For the text-containing cell, return its midpoint in (X, Y) coordinate format. 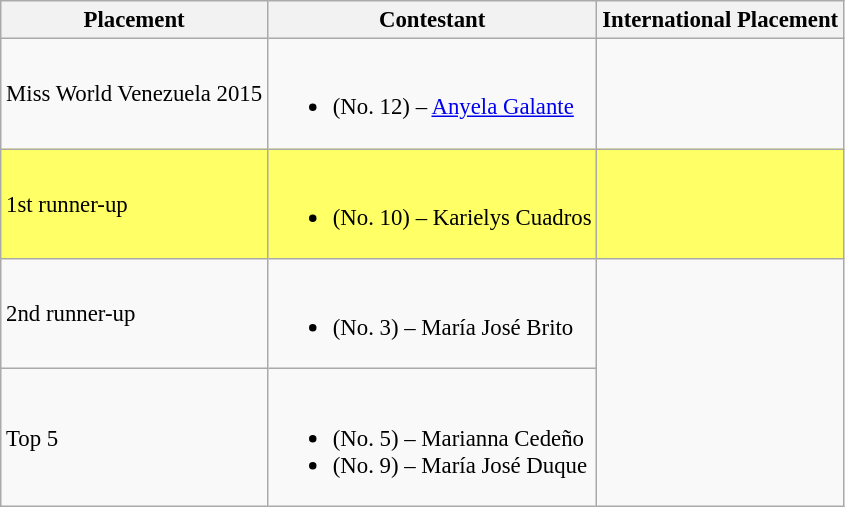
(No. 12) – Anyela Galante (432, 94)
(No. 5) – Marianna Cedeño (No. 9) – María José Duque (432, 438)
2nd runner-up (134, 314)
Placement (134, 20)
(No. 3) – María José Brito (432, 314)
Miss World Venezuela 2015 (134, 94)
(No. 10) – Karielys Cuadros (432, 204)
1st runner-up (134, 204)
International Placement (720, 20)
Top 5 (134, 438)
Contestant (432, 20)
